Find where the given text appears and provide that cell's center as (x, y) coordinate. 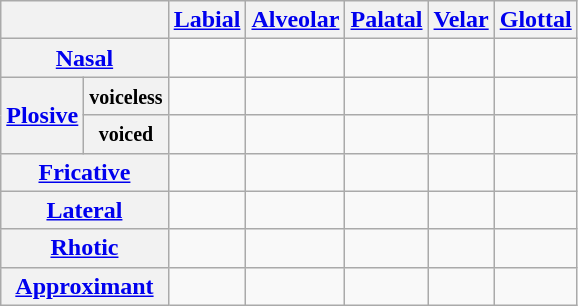
Rhotic (84, 248)
Nasal (84, 58)
Lateral (84, 210)
Plosive (42, 115)
Alveolar (296, 20)
voiceless (126, 96)
Velar (461, 20)
voiced (126, 134)
Palatal (386, 20)
Approximant (84, 286)
Fricative (84, 172)
Glottal (536, 20)
Labial (207, 20)
